Search for the cell housing the specified text and yield its (x, y) center coordinate. 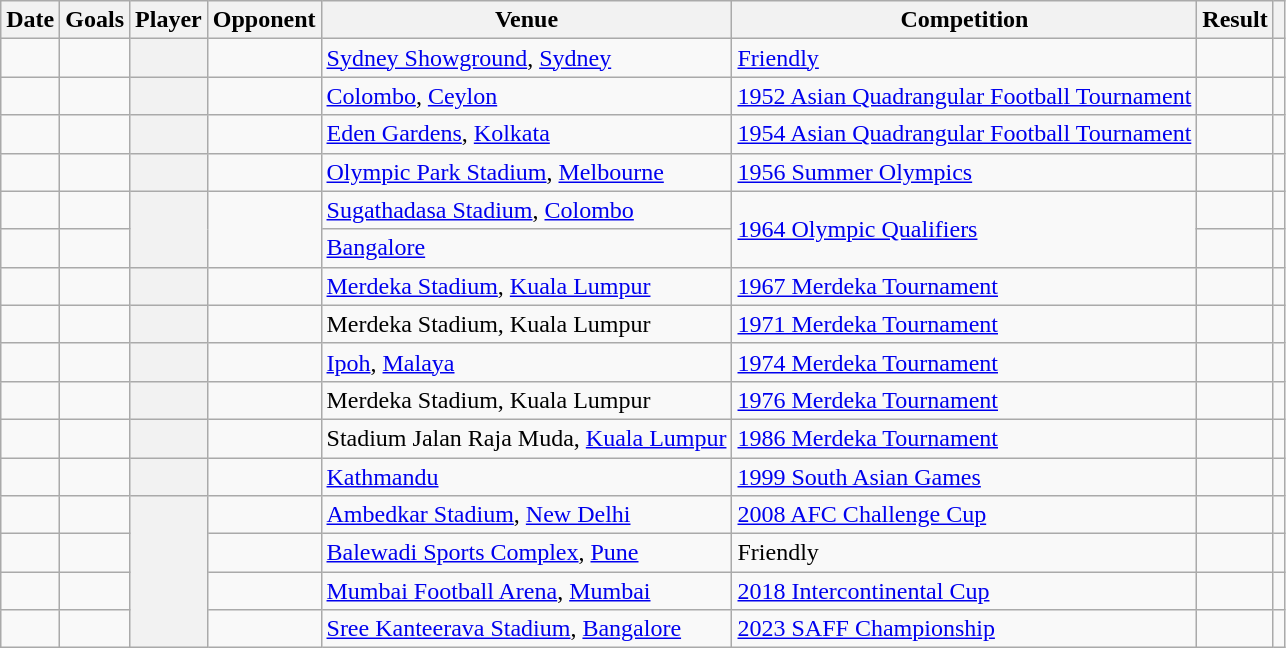
1999 South Asian Games (964, 477)
Stadium Jalan Raja Muda, Kuala Lumpur (526, 438)
Venue (526, 20)
Sree Kanteerava Stadium, Bangalore (526, 629)
Ipoh, Malaya (526, 362)
1952 Asian Quadrangular Football Tournament (964, 96)
Ambedkar Stadium, New Delhi (526, 515)
Kathmandu (526, 477)
1964 Olympic Qualifiers (964, 229)
2023 SAFF Championship (964, 629)
1986 Merdeka Tournament (964, 438)
1974 Merdeka Tournament (964, 362)
Colombo, Ceylon (526, 96)
Balewadi Sports Complex, Pune (526, 553)
1976 Merdeka Tournament (964, 400)
Sydney Showground, Sydney (526, 58)
Sugathadasa Stadium, Colombo (526, 210)
Bangalore (526, 248)
Eden Gardens, Kolkata (526, 134)
Goals (95, 20)
Olympic Park Stadium, Melbourne (526, 172)
Player (169, 20)
1967 Merdeka Tournament (964, 286)
1954 Asian Quadrangular Football Tournament (964, 134)
Mumbai Football Arena, Mumbai (526, 591)
1956 Summer Olympics (964, 172)
Opponent (264, 20)
2008 AFC Challenge Cup (964, 515)
2018 Intercontinental Cup (964, 591)
Date (30, 20)
1971 Merdeka Tournament (964, 324)
Competition (964, 20)
Result (1235, 20)
